Find where the given text appears and provide that cell's center as (X, Y) coordinate. 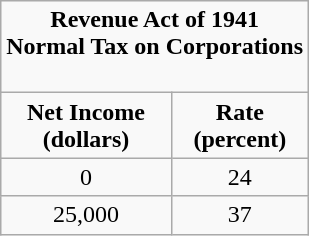
24 (240, 177)
Rate(percent) (240, 126)
25,000 (86, 215)
0 (86, 177)
Revenue Act of 1941Normal Tax on Corporations (155, 47)
37 (240, 215)
Net Income(dollars) (86, 126)
